Identify which cell holds the provided text, then report its (x, y) central coordinate. 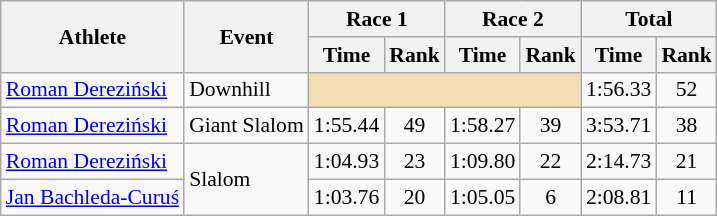
38 (686, 126)
1:56.33 (618, 90)
23 (414, 162)
Race 1 (377, 19)
11 (686, 197)
Total (649, 19)
1:04.93 (346, 162)
21 (686, 162)
1:09.80 (482, 162)
6 (550, 197)
49 (414, 126)
Slalom (246, 180)
2:14.73 (618, 162)
3:53.71 (618, 126)
1:03.76 (346, 197)
Athlete (92, 36)
2:08.81 (618, 197)
22 (550, 162)
52 (686, 90)
Event (246, 36)
Race 2 (513, 19)
Giant Slalom (246, 126)
1:58.27 (482, 126)
20 (414, 197)
39 (550, 126)
Downhill (246, 90)
1:55.44 (346, 126)
Jan Bachleda-Curuś (92, 197)
1:05.05 (482, 197)
